Find where the given text appears and provide that cell's center as (X, Y) coordinate. 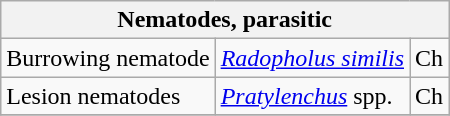
Burrowing nematode (108, 58)
Lesion nematodes (108, 96)
Radopholus similis (312, 58)
Pratylenchus spp. (312, 96)
Nematodes, parasitic (225, 20)
